Search for the cell housing the specified text and yield its (x, y) center coordinate. 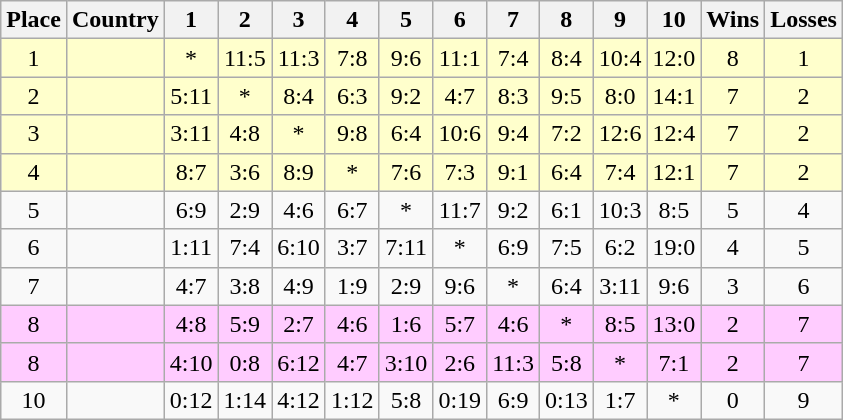
4:9 (299, 286)
1:12 (352, 400)
12:6 (620, 134)
0:13 (566, 400)
3:8 (245, 286)
1:11 (191, 248)
4:10 (191, 362)
8:7 (191, 172)
8:0 (620, 96)
Wins (733, 20)
7:3 (460, 172)
3:7 (352, 248)
8:9 (299, 172)
0:19 (460, 400)
6:2 (620, 248)
6:7 (352, 210)
4:12 (299, 400)
12:1 (674, 172)
0 (733, 400)
1:9 (352, 286)
10:3 (620, 210)
9:5 (566, 96)
11:1 (460, 58)
7:11 (406, 248)
10:6 (460, 134)
5:9 (245, 324)
5:11 (191, 96)
11:5 (245, 58)
14:1 (674, 96)
9:8 (352, 134)
7:8 (352, 58)
10:4 (620, 58)
19:0 (674, 248)
7:5 (566, 248)
6:12 (299, 362)
5:7 (460, 324)
12:0 (674, 58)
2:6 (460, 362)
7:6 (406, 172)
3:6 (245, 172)
1:7 (620, 400)
Losses (804, 20)
3:10 (406, 362)
7:2 (566, 134)
13:0 (674, 324)
8:3 (514, 96)
Place (34, 20)
12:4 (674, 134)
1:6 (406, 324)
6:10 (299, 248)
6:1 (566, 210)
Country (115, 20)
9:4 (514, 134)
2:7 (299, 324)
9:1 (514, 172)
0:8 (245, 362)
1:14 (245, 400)
11:7 (460, 210)
6:3 (352, 96)
0:12 (191, 400)
7:1 (674, 362)
